Provide the [X, Y] coordinate of the cell's center where the given text is located.  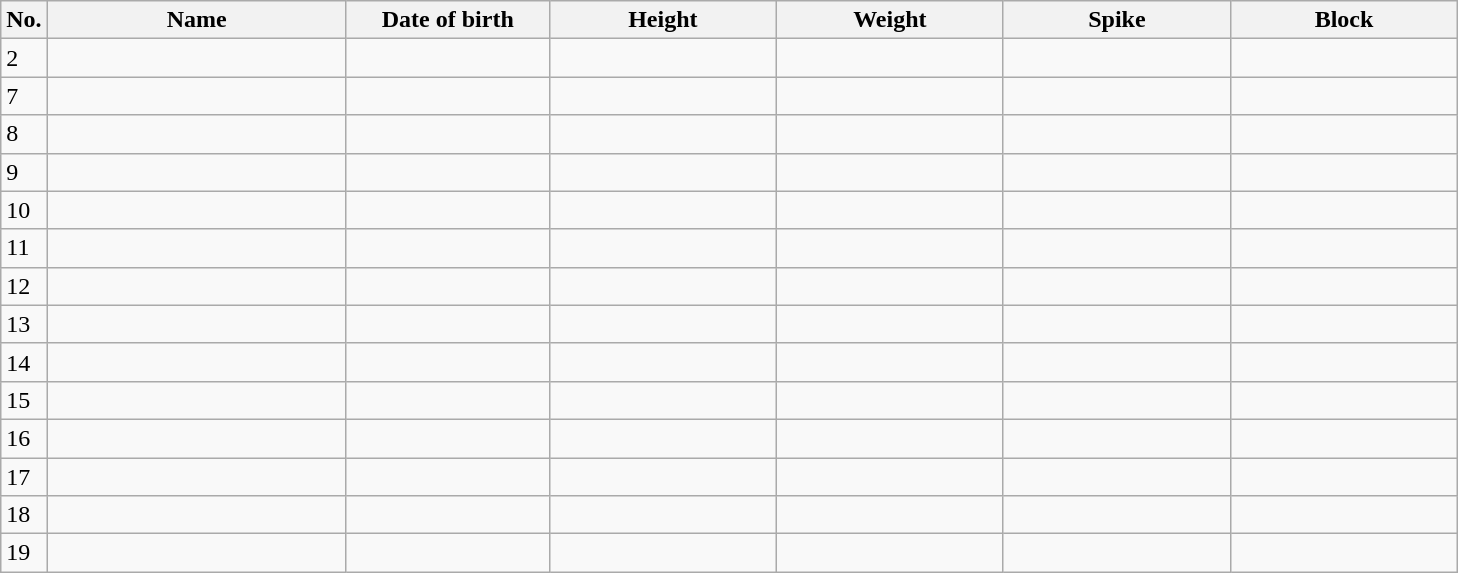
Spike [1116, 20]
2 [24, 58]
10 [24, 210]
Date of birth [448, 20]
14 [24, 362]
18 [24, 515]
8 [24, 134]
9 [24, 172]
12 [24, 286]
15 [24, 400]
Name [196, 20]
13 [24, 324]
Block [1344, 20]
Weight [890, 20]
19 [24, 553]
16 [24, 438]
7 [24, 96]
No. [24, 20]
Height [662, 20]
17 [24, 477]
11 [24, 248]
